Pinpoint the cell where the given text exists, returning its [X, Y] midpoint coordinate. 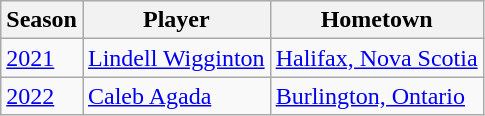
Lindell Wigginton [176, 58]
2022 [42, 96]
Caleb Agada [176, 96]
Hometown [376, 20]
Halifax, Nova Scotia [376, 58]
Burlington, Ontario [376, 96]
2021 [42, 58]
Player [176, 20]
Season [42, 20]
